For the text-containing cell, return its midpoint in (x, y) coordinate format. 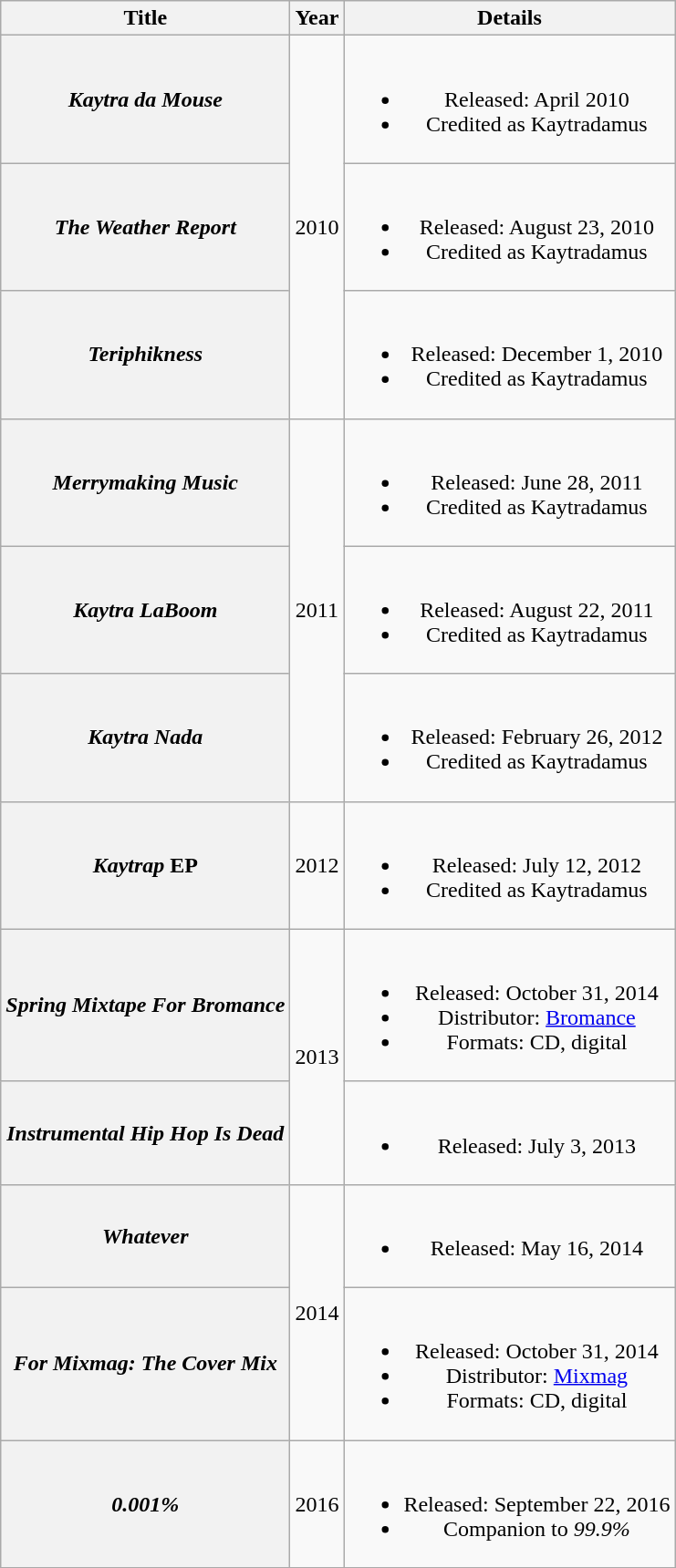
2010 (317, 227)
2016 (317, 1504)
Released: May 16, 2014 (509, 1236)
Instrumental Hip Hop Is Dead (146, 1132)
Kaytra LaBoom (146, 610)
Released: December 1, 2010Credited as Kaytradamus (509, 355)
Kaytrap EP (146, 865)
Title (146, 18)
2012 (317, 865)
Kaytra da Mouse (146, 99)
Teriphikness (146, 355)
Whatever (146, 1236)
Released: June 28, 2011Credited as Kaytradamus (509, 482)
Released: February 26, 2012Credited as Kaytradamus (509, 738)
Merrymaking Music (146, 482)
Released: August 23, 2010Credited as Kaytradamus (509, 227)
Released: July 12, 2012Credited as Kaytradamus (509, 865)
Details (509, 18)
2011 (317, 610)
2014 (317, 1312)
Released: August 22, 2011Credited as Kaytradamus (509, 610)
Year (317, 18)
Released: October 31, 2014Distributor: BromanceFormats: CD, digital (509, 1005)
Kaytra Nada (146, 738)
Released: April 2010Credited as Kaytradamus (509, 99)
The Weather Report (146, 227)
Released: July 3, 2013 (509, 1132)
0.001% (146, 1504)
Spring Mixtape For Bromance (146, 1005)
Released: October 31, 2014Distributor: MixmagFormats: CD, digital (509, 1364)
For Mixmag: The Cover Mix (146, 1364)
2013 (317, 1057)
Released: September 22, 2016Companion to 99.9% (509, 1504)
